Provide the (x, y) coordinate of the cell's center where the given text is located.  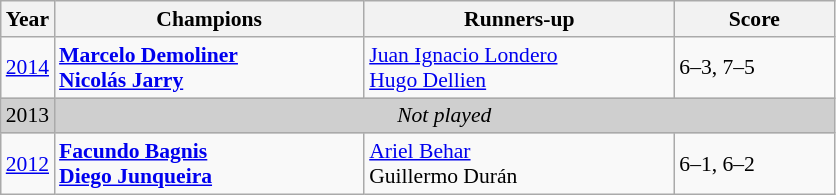
Not played (444, 116)
6–1, 6–2 (754, 164)
Year (28, 19)
Runners-up (519, 19)
Marcelo Demoliner Nicolás Jarry (209, 68)
Juan Ignacio Londero Hugo Dellien (519, 68)
Facundo Bagnis Diego Junqueira (209, 164)
2013 (28, 116)
Score (754, 19)
2014 (28, 68)
6–3, 7–5 (754, 68)
2012 (28, 164)
Ariel Behar Guillermo Durán (519, 164)
Champions (209, 19)
